Scan for the cell matching the given text and deliver its [x, y] coordinate at center. 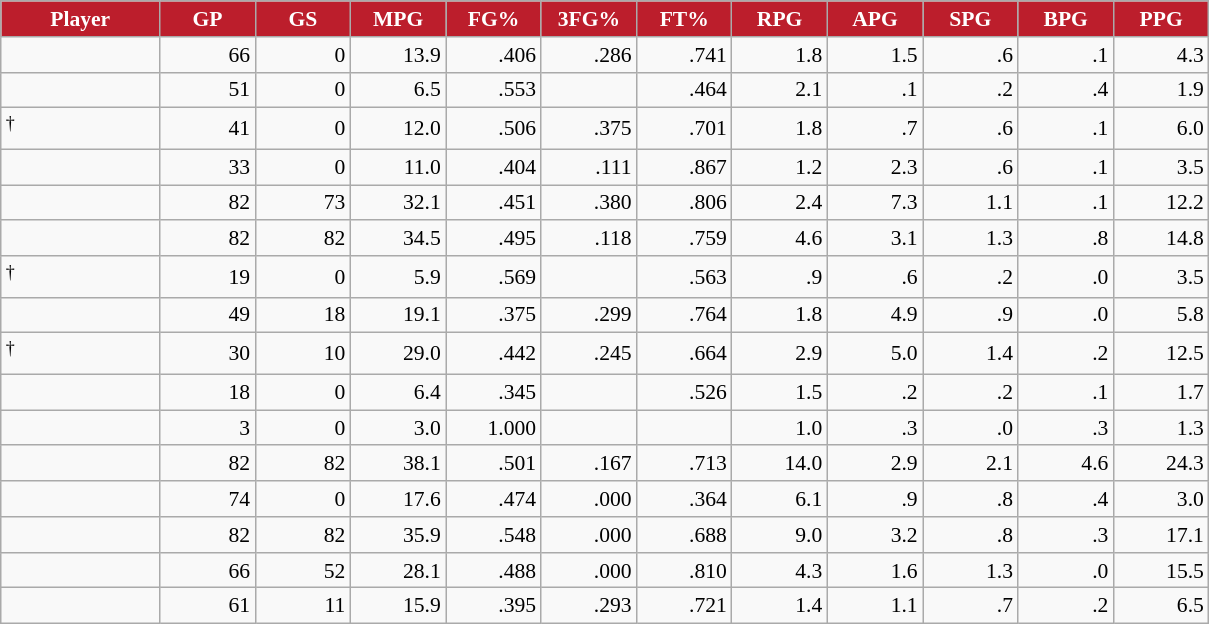
13.9 [398, 55]
1.2 [780, 167]
.245 [588, 354]
49 [208, 316]
GP [208, 19]
.701 [684, 128]
.111 [588, 167]
52 [302, 571]
.553 [494, 90]
5.8 [1161, 316]
1.9 [1161, 90]
17.6 [398, 499]
11 [302, 606]
19 [208, 276]
12.2 [1161, 203]
3 [208, 428]
29.0 [398, 354]
6.4 [398, 392]
Player [80, 19]
.501 [494, 464]
1.000 [494, 428]
.293 [588, 606]
.451 [494, 203]
.488 [494, 571]
33 [208, 167]
24.3 [1161, 464]
9.0 [780, 535]
.286 [588, 55]
38.1 [398, 464]
.569 [494, 276]
.810 [684, 571]
.299 [588, 316]
.442 [494, 354]
RPG [780, 19]
74 [208, 499]
3FG% [588, 19]
14.8 [1161, 239]
.867 [684, 167]
APG [874, 19]
.563 [684, 276]
2.3 [874, 167]
35.9 [398, 535]
.345 [494, 392]
.713 [684, 464]
6.1 [780, 499]
.548 [494, 535]
FG% [494, 19]
51 [208, 90]
SPG [970, 19]
.474 [494, 499]
73 [302, 203]
.688 [684, 535]
5.0 [874, 354]
3.2 [874, 535]
.118 [588, 239]
.395 [494, 606]
.764 [684, 316]
15.5 [1161, 571]
1.0 [780, 428]
41 [208, 128]
FT% [684, 19]
61 [208, 606]
.380 [588, 203]
32.1 [398, 203]
34.5 [398, 239]
.167 [588, 464]
30 [208, 354]
MPG [398, 19]
1.6 [874, 571]
5.9 [398, 276]
12.5 [1161, 354]
10 [302, 354]
12.0 [398, 128]
.741 [684, 55]
.406 [494, 55]
6.0 [1161, 128]
.506 [494, 128]
PPG [1161, 19]
19.1 [398, 316]
2.4 [780, 203]
.806 [684, 203]
.404 [494, 167]
3.1 [874, 239]
.759 [684, 239]
.364 [684, 499]
17.1 [1161, 535]
1.7 [1161, 392]
.526 [684, 392]
11.0 [398, 167]
.495 [494, 239]
BPG [1066, 19]
4.9 [874, 316]
28.1 [398, 571]
.721 [684, 606]
.464 [684, 90]
.664 [684, 354]
7.3 [874, 203]
15.9 [398, 606]
14.0 [780, 464]
GS [302, 19]
